Search for the cell housing the specified text and yield its (x, y) center coordinate. 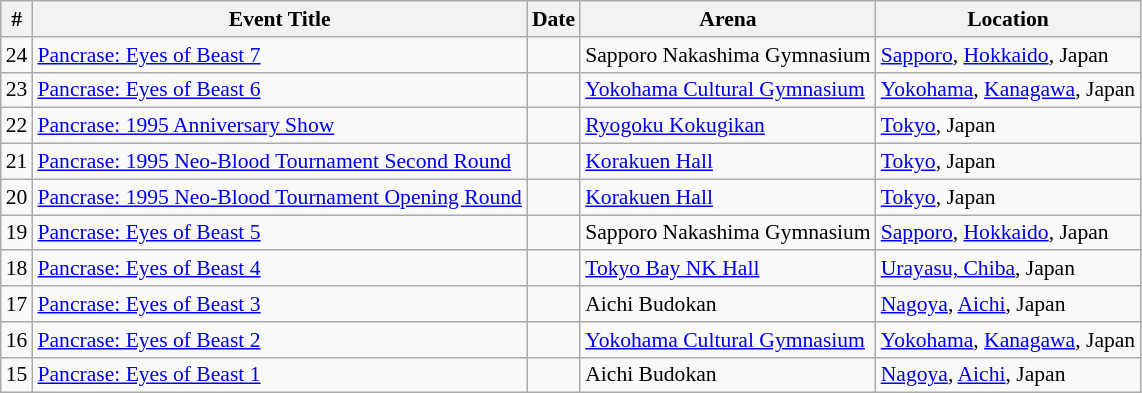
24 (17, 55)
19 (17, 233)
17 (17, 304)
Pancrase: Eyes of Beast 5 (279, 233)
22 (17, 126)
Urayasu, Chiba, Japan (1008, 269)
Ryogoku Kokugikan (728, 126)
Pancrase: 1995 Neo-Blood Tournament Opening Round (279, 197)
Location (1008, 19)
23 (17, 90)
20 (17, 197)
15 (17, 375)
Pancrase: Eyes of Beast 2 (279, 340)
21 (17, 162)
Tokyo Bay NK Hall (728, 269)
Pancrase: Eyes of Beast 3 (279, 304)
Pancrase: 1995 Anniversary Show (279, 126)
Pancrase: Eyes of Beast 6 (279, 90)
Event Title (279, 19)
Pancrase: 1995 Neo-Blood Tournament Second Round (279, 162)
# (17, 19)
Arena (728, 19)
16 (17, 340)
Pancrase: Eyes of Beast 7 (279, 55)
Pancrase: Eyes of Beast 1 (279, 375)
Date (554, 19)
18 (17, 269)
Pancrase: Eyes of Beast 4 (279, 269)
